For the text-containing cell, return its midpoint in (X, Y) coordinate format. 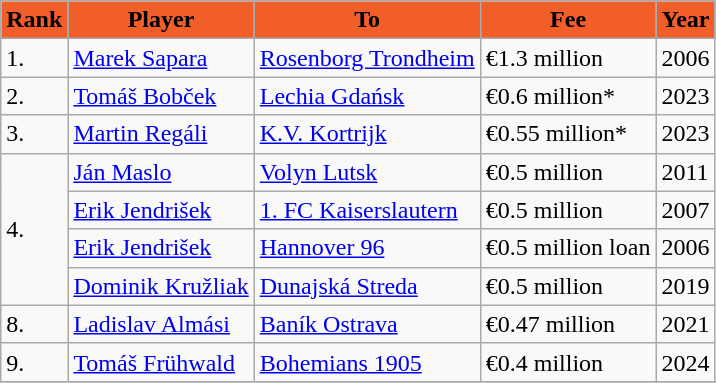
2019 (686, 286)
4. (34, 229)
9. (34, 362)
K.V. Kortrijk (367, 134)
Year (686, 20)
Tomáš Bobček (161, 96)
2007 (686, 210)
8. (34, 324)
€0.47 million (568, 324)
Volyn Lutsk (367, 172)
Dunajská Streda (367, 286)
2024 (686, 362)
1. FC Kaiserslautern (367, 210)
To (367, 20)
€0.6 million* (568, 96)
Martin Regáli (161, 134)
Player (161, 20)
Dominik Kružliak (161, 286)
Rank (34, 20)
2021 (686, 324)
1. (34, 58)
€0.5 million loan (568, 248)
2. (34, 96)
€1.3 million (568, 58)
Tomáš Frühwald (161, 362)
Ladislav Almási (161, 324)
Marek Sapara (161, 58)
Hannover 96 (367, 248)
3. (34, 134)
Lechia Gdańsk (367, 96)
2011 (686, 172)
Rosenborg Trondheim (367, 58)
Fee (568, 20)
Ján Maslo (161, 172)
€0.55 million* (568, 134)
€0.4 million (568, 362)
Baník Ostrava (367, 324)
Bohemians 1905 (367, 362)
